Detect which cell encompasses the target text, then output its (X, Y) center coordinate. 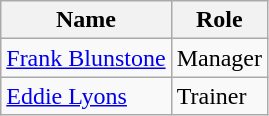
Eddie Lyons (86, 96)
Role (219, 20)
Trainer (219, 96)
Manager (219, 58)
Frank Blunstone (86, 58)
Name (86, 20)
